Extract the (X, Y) coordinate from the center of the cell holding the provided text.  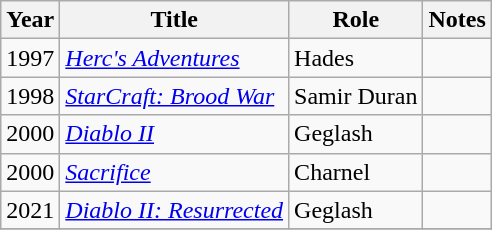
Diablo II (174, 134)
StarCraft: Brood War (174, 96)
Role (356, 20)
1998 (30, 96)
Diablo II: Resurrected (174, 210)
Sacrifice (174, 172)
Title (174, 20)
Notes (457, 20)
Year (30, 20)
2021 (30, 210)
Herc's Adventures (174, 58)
Hades (356, 58)
1997 (30, 58)
Samir Duran (356, 96)
Charnel (356, 172)
